Pinpoint the cell where the given text exists, returning its [x, y] midpoint coordinate. 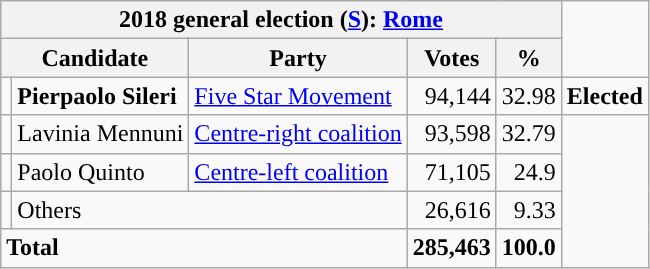
32.98 [528, 96]
Votes [452, 58]
Pierpaolo Sileri [100, 96]
Paolo Quinto [100, 172]
Centre-right coalition [298, 134]
Candidate [95, 58]
285,463 [452, 248]
Five Star Movement [298, 96]
Lavinia Mennuni [100, 134]
2018 general election (S): Rome [282, 20]
Others [210, 210]
71,105 [452, 172]
9.33 [528, 210]
100.0 [528, 248]
% [528, 58]
93,598 [452, 134]
24.9 [528, 172]
94,144 [452, 96]
26,616 [452, 210]
Party [298, 58]
32.79 [528, 134]
Total [204, 248]
Elected [604, 96]
Centre-left coalition [298, 172]
